Find where the given text appears and provide that cell's center as (X, Y) coordinate. 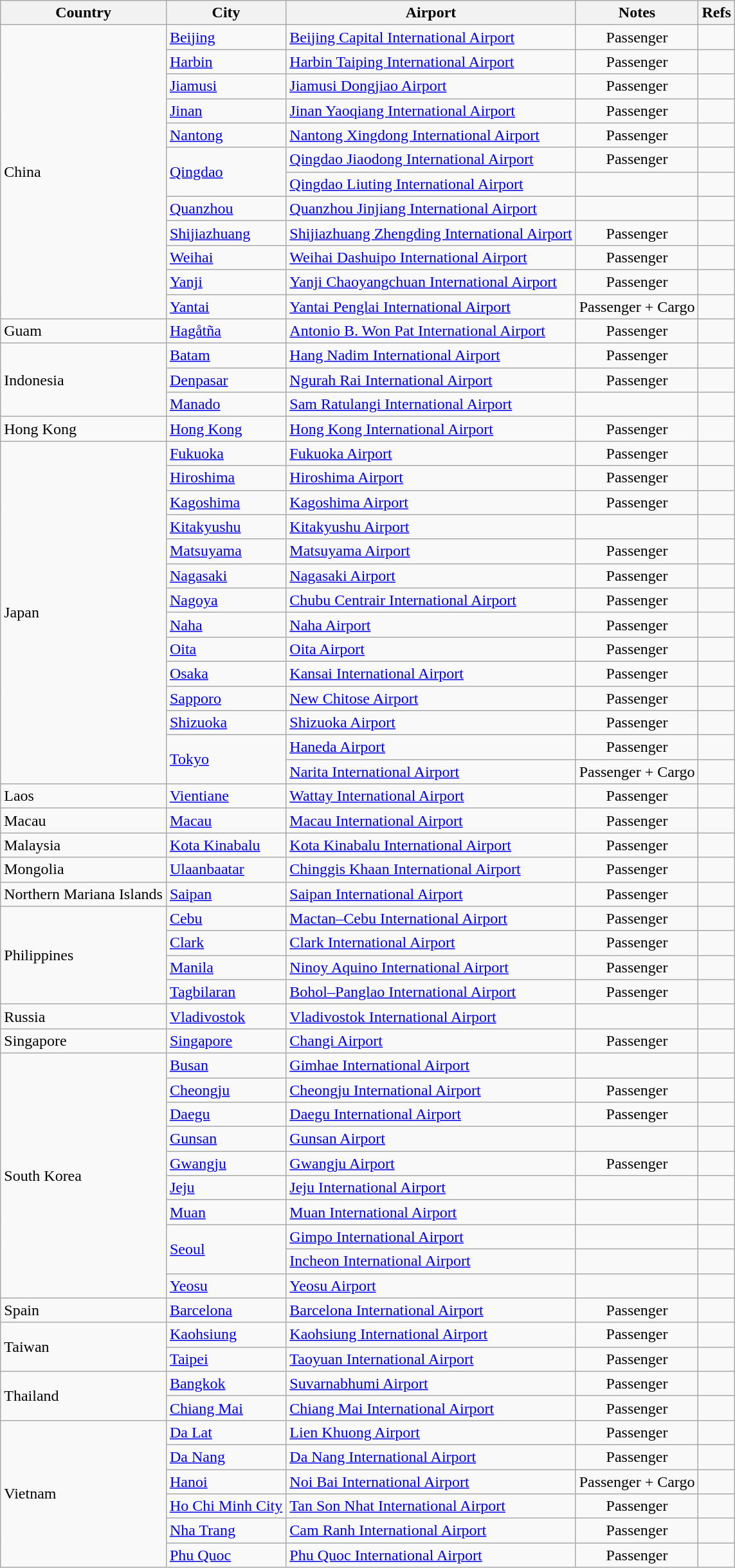
Sapporo (226, 698)
Phu Quoc (226, 1555)
Indonesia (84, 380)
Mactan–Cebu International Airport (431, 918)
Jiamusi (226, 86)
Kota Kinabalu International Airport (431, 845)
Narita International Airport (431, 772)
Saipan (226, 894)
Jinan Yaoqiang International Airport (431, 111)
Matsuyama Airport (431, 551)
Haneda Airport (431, 747)
Yeosu (226, 1286)
Daegu International Airport (431, 1115)
Russia (84, 1016)
Oita Airport (431, 649)
Kansai International Airport (431, 673)
Oita (226, 649)
Kota Kinabalu (226, 845)
Malaysia (84, 845)
Qingdao Jiaodong International Airport (431, 160)
Chiang Mai (226, 1408)
Shizuoka (226, 723)
Changi Airport (431, 1041)
Batam (226, 356)
Hanoi (226, 1481)
Taiwan (84, 1347)
Bangkok (226, 1383)
City (226, 13)
Osaka (226, 673)
Hang Nadim International Airport (431, 356)
Da Lat (226, 1432)
South Korea (84, 1176)
Airport (431, 13)
Naha (226, 624)
Sam Ratulangi International Airport (431, 405)
Notes (637, 13)
Kaohsiung (226, 1335)
Suvarnabhumi Airport (431, 1383)
Jeju International Airport (431, 1188)
Antonio B. Won Pat International Airport (431, 331)
Ho Chi Minh City (226, 1506)
Clark International Airport (431, 943)
Beijing Capital International Airport (431, 37)
Weihai Dashuipo International Airport (431, 257)
Ninoy Aquino International Airport (431, 967)
Kagoshima Airport (431, 502)
Tagbilaran (226, 992)
Fukuoka (226, 453)
Harbin Taiping International Airport (431, 62)
Manila (226, 967)
Nantong (226, 135)
Yantai Penglai International Airport (431, 307)
Ngurah Rai International Airport (431, 380)
Hong Kong International Airport (431, 429)
Shizuoka Airport (431, 723)
Chubu Centrair International Airport (431, 600)
Gunsan (226, 1139)
Muan (226, 1212)
Kagoshima (226, 502)
Kaohsiung International Airport (431, 1335)
Macau International Airport (431, 821)
Qingdao (226, 172)
Yanji (226, 282)
Da Nang (226, 1457)
Manado (226, 405)
Refs (716, 13)
Gunsan Airport (431, 1139)
Shijiazhuang Zhengding International Airport (431, 233)
Vietnam (84, 1493)
Nantong Xingdong International Airport (431, 135)
Busan (226, 1065)
Saipan International Airport (431, 894)
Thailand (84, 1396)
Nagoya (226, 600)
Hagåtña (226, 331)
Bohol–Panglao International Airport (431, 992)
Yanji Chaoyangchuan International Airport (431, 282)
Nagasaki Airport (431, 576)
Quanzhou (226, 208)
Chiang Mai International Airport (431, 1408)
Yantai (226, 307)
Clark (226, 943)
Northern Mariana Islands (84, 894)
Naha Airport (431, 624)
Qingdao Liuting International Airport (431, 184)
Tokyo (226, 760)
Weihai (226, 257)
Jiamusi Dongjiao Airport (431, 86)
Tan Son Nhat International Airport (431, 1506)
Vladivostok (226, 1016)
Seoul (226, 1249)
Matsuyama (226, 551)
Barcelona International Airport (431, 1310)
Daegu (226, 1115)
Jeju (226, 1188)
Phu Quoc International Airport (431, 1555)
Guam (84, 331)
Barcelona (226, 1310)
Kitakyushu Airport (431, 527)
Fukuoka Airport (431, 453)
Muan International Airport (431, 1212)
Philippines (84, 955)
Denpasar (226, 380)
Wattay International Airport (431, 796)
Cebu (226, 918)
Quanzhou Jinjiang International Airport (431, 208)
Nagasaki (226, 576)
Gimpo International Airport (431, 1237)
Hiroshima Airport (431, 478)
Ulaanbaatar (226, 870)
Japan (84, 612)
Hiroshima (226, 478)
Da Nang International Airport (431, 1457)
Nha Trang (226, 1531)
Cam Ranh International Airport (431, 1531)
Incheon International Airport (431, 1261)
China (84, 172)
Vientiane (226, 796)
Country (84, 13)
Beijing (226, 37)
New Chitose Airport (431, 698)
Taoyuan International Airport (431, 1359)
Laos (84, 796)
Jinan (226, 111)
Yeosu Airport (431, 1286)
Gwangju Airport (431, 1163)
Shijiazhuang (226, 233)
Gimhae International Airport (431, 1065)
Vladivostok International Airport (431, 1016)
Kitakyushu (226, 527)
Spain (84, 1310)
Gwangju (226, 1163)
Chinggis Khaan International Airport (431, 870)
Taipei (226, 1359)
Mongolia (84, 870)
Cheongju (226, 1090)
Noi Bai International Airport (431, 1481)
Cheongju International Airport (431, 1090)
Lien Khuong Airport (431, 1432)
Harbin (226, 62)
